Determine the [x, y] coordinate at the center of the cell enclosing the given text.  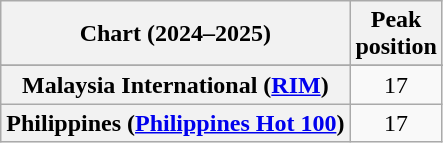
Malaysia International (RIM) [176, 85]
Peak position [396, 34]
Philippines (Philippines Hot 100) [176, 123]
Chart (2024–2025) [176, 34]
